Capture the cell that displays the provided text and extract its [x, y] central coordinate. 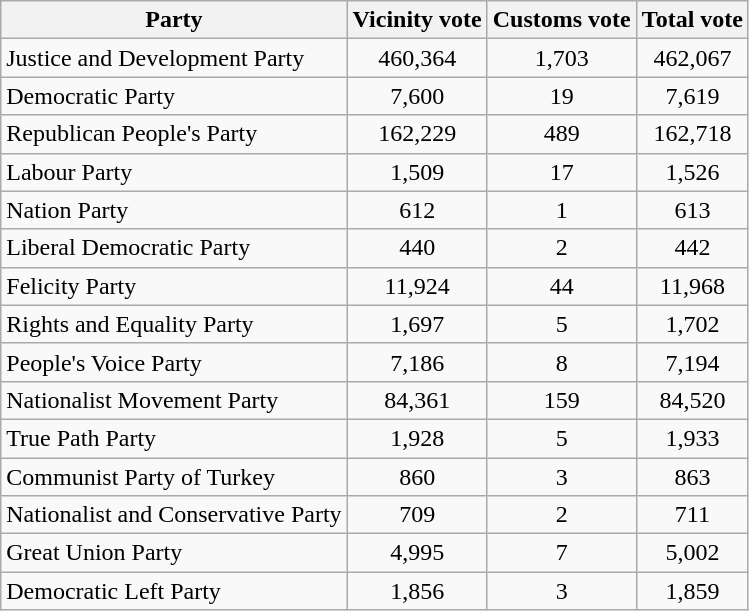
11,924 [417, 286]
Great Union Party [174, 553]
44 [562, 286]
1,702 [692, 324]
442 [692, 248]
People's Voice Party [174, 362]
Liberal Democratic Party [174, 248]
1,703 [562, 58]
7,619 [692, 96]
709 [417, 515]
1,526 [692, 172]
Republican People's Party [174, 134]
Communist Party of Turkey [174, 477]
1,856 [417, 591]
7,600 [417, 96]
Nation Party [174, 210]
84,361 [417, 400]
460,364 [417, 58]
440 [417, 248]
7,194 [692, 362]
1,933 [692, 438]
1,697 [417, 324]
Labour Party [174, 172]
17 [562, 172]
Democratic Left Party [174, 591]
860 [417, 477]
462,067 [692, 58]
162,718 [692, 134]
1,859 [692, 591]
7,186 [417, 362]
1 [562, 210]
Justice and Development Party [174, 58]
Party [174, 20]
Total vote [692, 20]
19 [562, 96]
159 [562, 400]
1,509 [417, 172]
7 [562, 553]
Rights and Equality Party [174, 324]
4,995 [417, 553]
613 [692, 210]
1,928 [417, 438]
612 [417, 210]
489 [562, 134]
162,229 [417, 134]
Nationalist Movement Party [174, 400]
711 [692, 515]
Nationalist and Conservative Party [174, 515]
5,002 [692, 553]
84,520 [692, 400]
863 [692, 477]
8 [562, 362]
Vicinity vote [417, 20]
Felicity Party [174, 286]
True Path Party [174, 438]
11,968 [692, 286]
Customs vote [562, 20]
Democratic Party [174, 96]
